Locate the cell with the specified text and output its [X, Y] center coordinate. 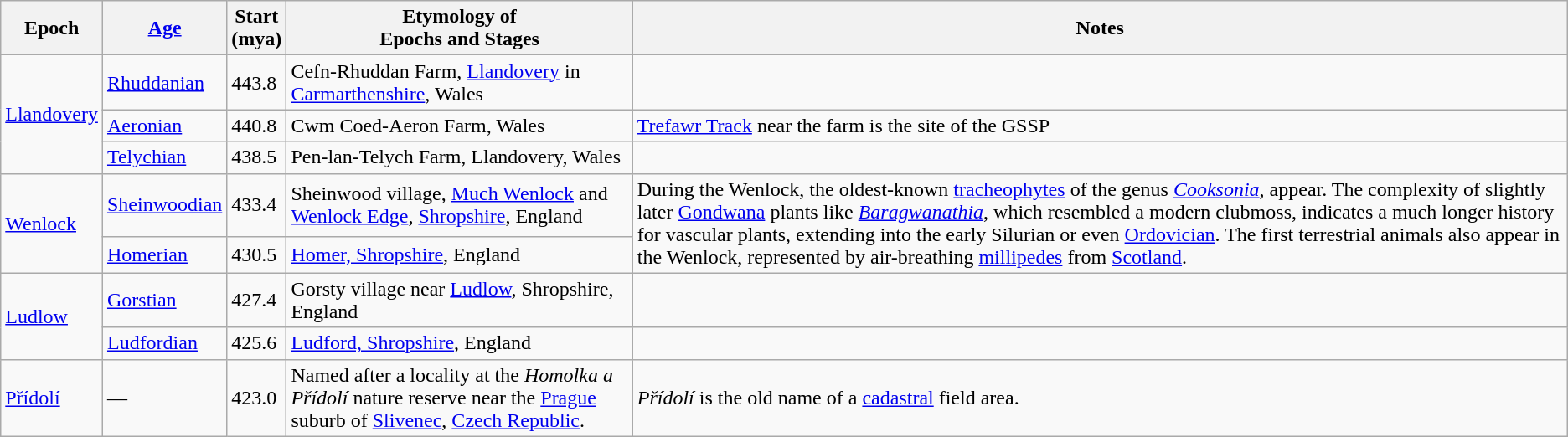
Sheinwood village, Much Wenlock and Wenlock Edge, Shropshire, England [459, 204]
Trefawr Track near the farm is the site of the GSSP [1100, 126]
Gorstian [164, 300]
Aeronian [164, 126]
440.8 [256, 126]
Llandovery [52, 114]
425.6 [256, 343]
Notes [1100, 28]
Wenlock [52, 223]
438.5 [256, 157]
Přídolí [52, 398]
Epoch [52, 28]
Etymology ofEpochs and Stages [459, 28]
Cwm Coed-Aeron Farm, Wales [459, 126]
423.0 [256, 398]
430.5 [256, 254]
Sheinwoodian [164, 204]
443.8 [256, 82]
Rhuddanian [164, 82]
Named after a locality at the Homolka a Přídolí nature reserve near the Prague suburb of Slivenec, Czech Republic. [459, 398]
Ludlow [52, 316]
Homer, Shropshire, England [459, 254]
433.4 [256, 204]
Přídolí is the old name of a cadastral field area. [1100, 398]
Gorsty village near Ludlow, Shropshire, England [459, 300]
427.4 [256, 300]
Ludford, Shropshire, England [459, 343]
Telychian [164, 157]
Pen-lan-Telych Farm, Llandovery, Wales [459, 157]
Homerian [164, 254]
Age [164, 28]
Start(mya) [256, 28]
— [164, 398]
Cefn-Rhuddan Farm, Llandovery in Carmarthenshire, Wales [459, 82]
Ludfordian [164, 343]
